Provide the [x, y] coordinate of the cell's center where the given text is located.  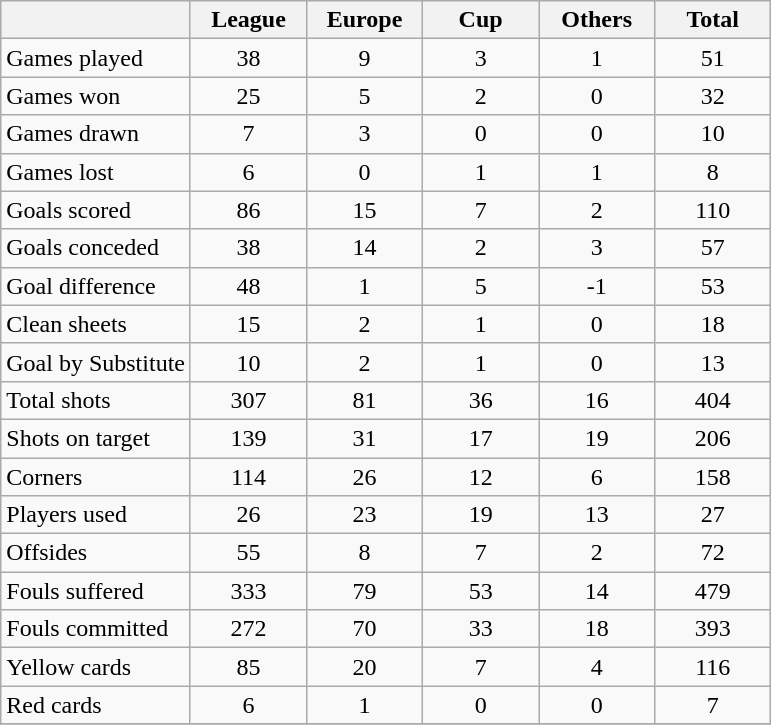
57 [713, 248]
479 [713, 591]
79 [365, 591]
20 [365, 667]
139 [248, 438]
23 [365, 515]
Total [713, 20]
72 [713, 553]
Europe [365, 20]
Players used [96, 515]
17 [481, 438]
Clean sheets [96, 324]
Games lost [96, 172]
36 [481, 400]
Yellow cards [96, 667]
404 [713, 400]
-1 [597, 286]
Corners [96, 477]
Goals scored [96, 210]
25 [248, 96]
Fouls committed [96, 629]
32 [713, 96]
Games played [96, 58]
Games drawn [96, 134]
Cup [481, 20]
9 [365, 58]
Shots on target [96, 438]
27 [713, 515]
Goal difference [96, 286]
272 [248, 629]
55 [248, 553]
Goals conceded [96, 248]
116 [713, 667]
307 [248, 400]
206 [713, 438]
333 [248, 591]
33 [481, 629]
110 [713, 210]
League [248, 20]
70 [365, 629]
12 [481, 477]
Games won [96, 96]
51 [713, 58]
81 [365, 400]
4 [597, 667]
85 [248, 667]
Goal by Substitute [96, 362]
Offsides [96, 553]
Others [597, 20]
393 [713, 629]
114 [248, 477]
158 [713, 477]
Total shots [96, 400]
31 [365, 438]
Red cards [96, 705]
48 [248, 286]
Fouls suffered [96, 591]
86 [248, 210]
16 [597, 400]
